Detect which cell encompasses the target text, then output its [x, y] center coordinate. 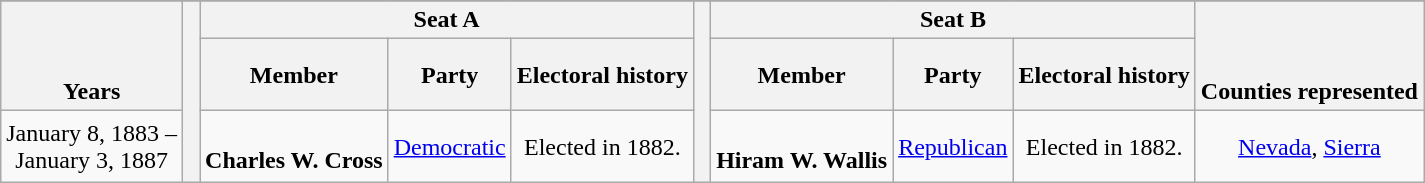
Seat A [447, 20]
Hiram W. Wallis [802, 147]
January 8, 1883 – January 3, 1887 [92, 147]
Years [92, 56]
Republican [953, 147]
Democratic [450, 147]
Counties represented [1309, 56]
Nevada, Sierra [1309, 147]
Seat B [954, 20]
Charles W. Cross [294, 147]
